Identify which cell holds the provided text, then report its [X, Y] central coordinate. 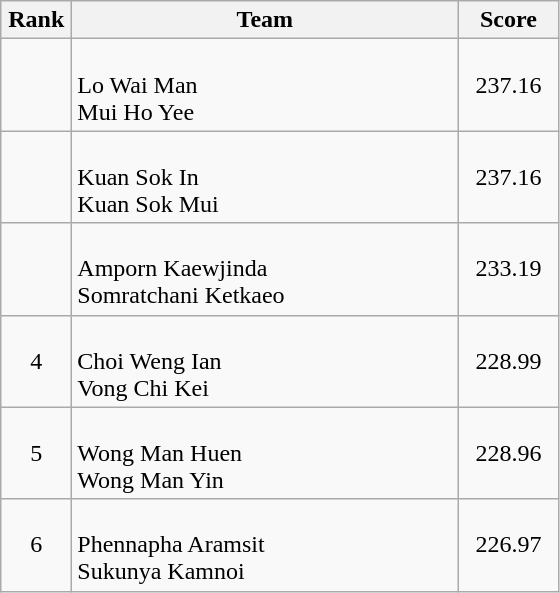
Choi Weng IanVong Chi Kei [265, 361]
6 [36, 545]
4 [36, 361]
Kuan Sok InKuan Sok Mui [265, 177]
Team [265, 20]
Amporn KaewjindaSomratchani Ketkaeo [265, 269]
228.99 [508, 361]
Lo Wai ManMui Ho Yee [265, 85]
5 [36, 453]
Phennapha AramsitSukunya Kamnoi [265, 545]
Rank [36, 20]
Wong Man HuenWong Man Yin [265, 453]
228.96 [508, 453]
226.97 [508, 545]
Score [508, 20]
233.19 [508, 269]
